Provide the (X, Y) coordinate of the cell's center where the given text is located.  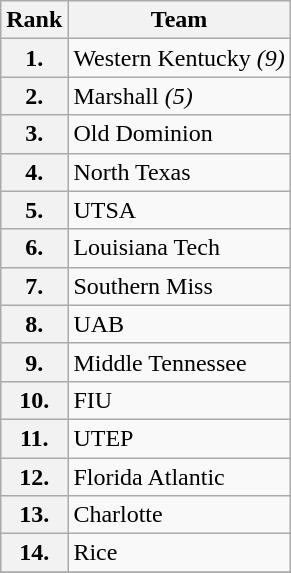
12. (34, 477)
Marshall (5) (179, 96)
North Texas (179, 172)
9. (34, 362)
UTEP (179, 438)
13. (34, 515)
10. (34, 400)
8. (34, 324)
Louisiana Tech (179, 248)
Rice (179, 553)
Middle Tennessee (179, 362)
11. (34, 438)
14. (34, 553)
4. (34, 172)
6. (34, 248)
Western Kentucky (9) (179, 58)
1. (34, 58)
7. (34, 286)
Team (179, 20)
Charlotte (179, 515)
Florida Atlantic (179, 477)
Southern Miss (179, 286)
Old Dominion (179, 134)
3. (34, 134)
2. (34, 96)
5. (34, 210)
Rank (34, 20)
UTSA (179, 210)
FIU (179, 400)
UAB (179, 324)
